Detect which cell encompasses the target text, then output its (x, y) center coordinate. 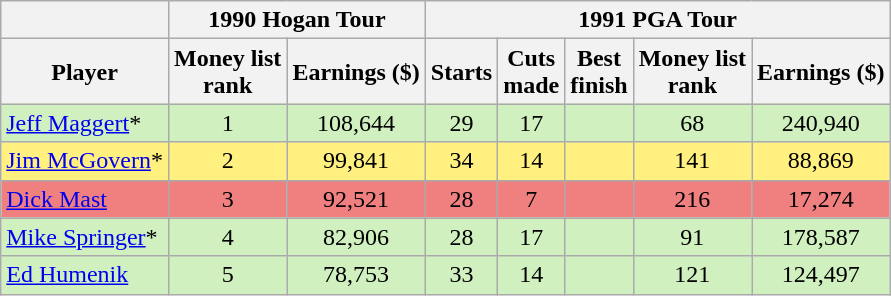
1 (227, 123)
2 (227, 161)
78,753 (356, 275)
1990 Hogan Tour (296, 20)
1991 PGA Tour (658, 20)
88,869 (821, 161)
Cutsmade (532, 72)
Starts (461, 72)
91 (692, 237)
92,521 (356, 199)
121 (692, 275)
33 (461, 275)
4 (227, 237)
29 (461, 123)
240,940 (821, 123)
5 (227, 275)
82,906 (356, 237)
141 (692, 161)
3 (227, 199)
Dick Mast (85, 199)
Jim McGovern* (85, 161)
Mike Springer* (85, 237)
Player (85, 72)
17,274 (821, 199)
68 (692, 123)
124,497 (821, 275)
108,644 (356, 123)
Ed Humenik (85, 275)
178,587 (821, 237)
Bestfinish (599, 72)
34 (461, 161)
Jeff Maggert* (85, 123)
7 (532, 199)
216 (692, 199)
99,841 (356, 161)
